Return the [X, Y] coordinate for the center point of the cell that contains the specified text.  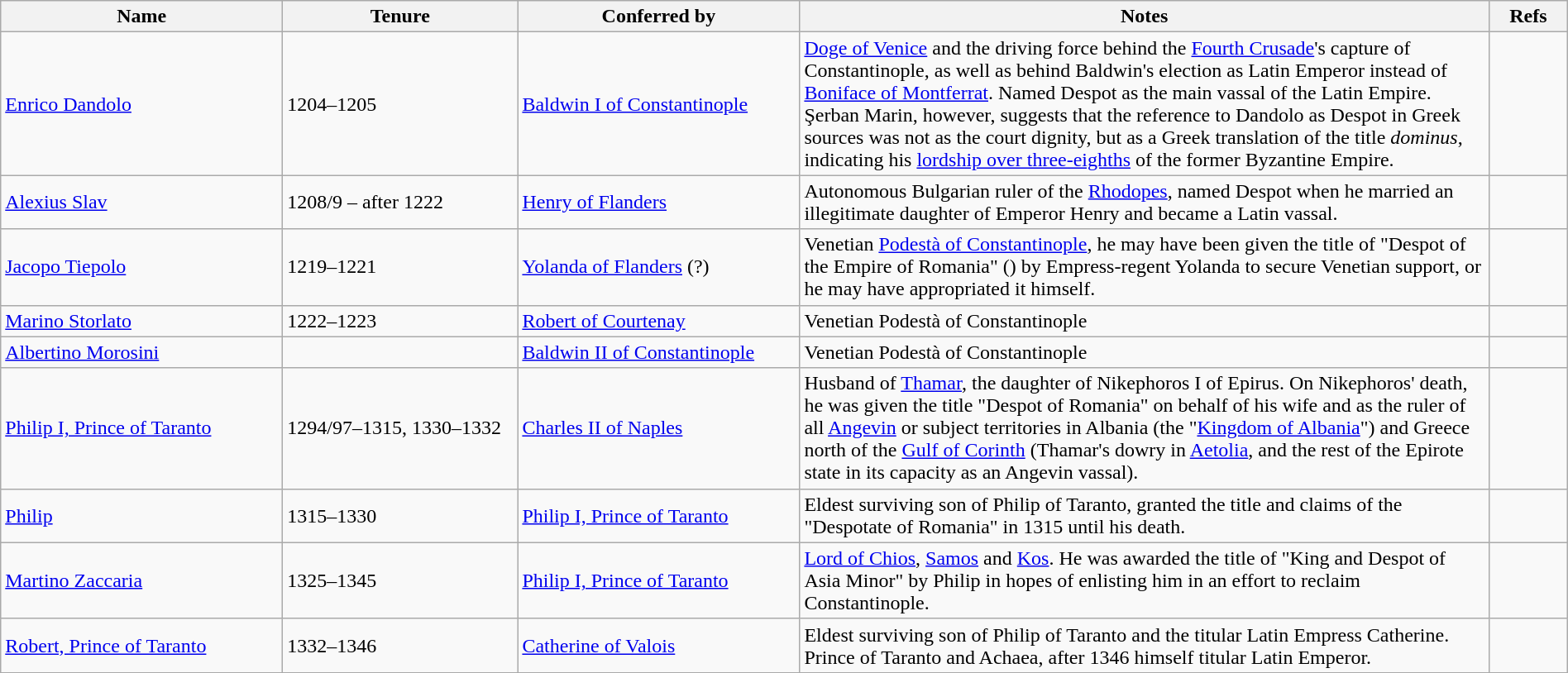
Name [142, 17]
Charles II of Naples [658, 428]
1204–1205 [400, 104]
Enrico Dandolo [142, 104]
1208/9 – after 1222 [400, 202]
Conferred by [658, 17]
Robert of Courtenay [658, 321]
1219–1221 [400, 267]
Jacopo Tiepolo [142, 267]
1315–1330 [400, 516]
Martino Zaccaria [142, 580]
Yolanda of Flanders (?) [658, 267]
Catherine of Valois [658, 645]
Refs [1528, 17]
Henry of Flanders [658, 202]
Autonomous Bulgarian ruler of the Rhodopes, named Despot when he married an illegitimate daughter of Emperor Henry and became a Latin vassal. [1145, 202]
1325–1345 [400, 580]
Eldest surviving son of Philip of Taranto, granted the title and claims of the "Despotate of Romania" in 1315 until his death. [1145, 516]
Marino Storlato [142, 321]
1332–1346 [400, 645]
Albertino Morosini [142, 352]
Alexius Slav [142, 202]
Notes [1145, 17]
Robert, Prince of Taranto [142, 645]
1222–1223 [400, 321]
1294/97–1315, 1330–1332 [400, 428]
Tenure [400, 17]
Philip [142, 516]
Baldwin II of Constantinople [658, 352]
Baldwin I of Constantinople [658, 104]
